Pinpoint the cell where the given text exists, returning its [x, y] midpoint coordinate. 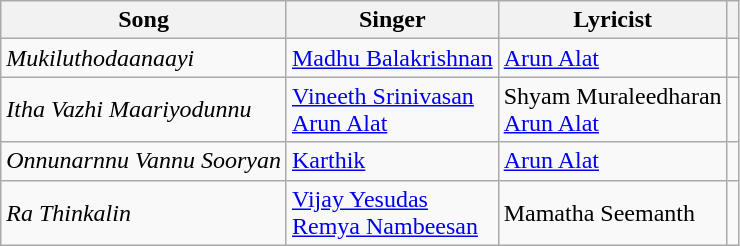
Madhu Balakrishnan [392, 58]
Itha Vazhi Maariyodunnu [144, 110]
Shyam Muraleedharan Arun Alat [612, 110]
Karthik [392, 161]
Ra Thinkalin [144, 212]
Singer [392, 20]
Song [144, 20]
Vijay Yesudas Remya Nambeesan [392, 212]
Vineeth Srinivasan Arun Alat [392, 110]
Mukiluthodaanaayi [144, 58]
Lyricist [612, 20]
Mamatha Seemanth [612, 212]
Onnunarnnu Vannu Sooryan [144, 161]
